Output the (x, y) coordinate of the center of the cell containing the given text.  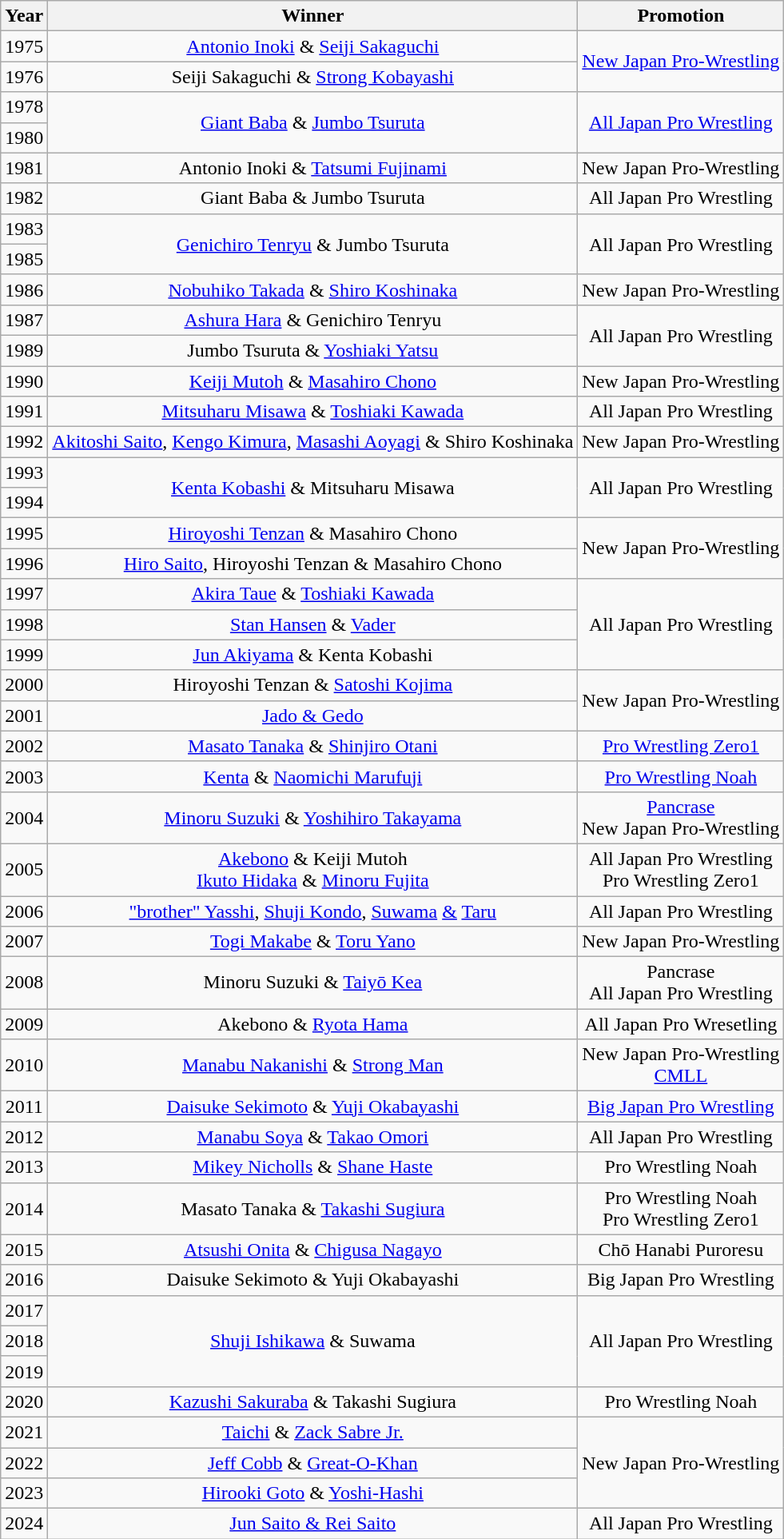
2019 (24, 1371)
2007 (24, 942)
1997 (24, 594)
1993 (24, 472)
PancraseAll Japan Pro Wrestling (681, 983)
Pro Wrestling Zero1 (681, 746)
2003 (24, 776)
1995 (24, 533)
Hirooki Goto & Yoshi-Hashi (313, 1493)
Mikey Nicholls & Shane Haste (313, 1167)
Hiro Saito, Hiroyoshi Tenzan & Masahiro Chono (313, 564)
"brother" Yasshi, Shuji Kondo, Suwama & Taru (313, 911)
2005 (24, 870)
Kazushi Sakuraba & Takashi Sugiura (313, 1401)
Manabu Soya & Takao Omori (313, 1137)
1985 (24, 259)
Keiji Mutoh & Masahiro Chono (313, 381)
Chō Hanabi Puroresu (681, 1250)
Jun Saito & Rei Saito (313, 1524)
Genichiro Tenryu & Jumbo Tsuruta (313, 244)
Jeff Cobb & Great-O-Khan (313, 1462)
1999 (24, 655)
1994 (24, 503)
2014 (24, 1209)
Winner (313, 16)
1976 (24, 77)
Akebono & Keiji MutohIkuto Hidaka & Minoru Fujita (313, 870)
Promotion (681, 16)
Atsushi Onita & Chigusa Nagayo (313, 1250)
2016 (24, 1280)
Akitoshi Saito, Kengo Kimura, Masashi Aoyagi & Shiro Koshinaka (313, 442)
1975 (24, 46)
2002 (24, 746)
1978 (24, 107)
2024 (24, 1524)
2000 (24, 685)
1991 (24, 412)
2008 (24, 983)
1990 (24, 381)
Seiji Sakaguchi & Strong Kobayashi (313, 77)
PancraseNew Japan Pro-Wrestling (681, 817)
Jumbo Tsuruta & Yoshiaki Yatsu (313, 350)
1998 (24, 624)
All Japan Pro WrestlingPro Wrestling Zero1 (681, 870)
1980 (24, 138)
Taichi & Zack Sabre Jr. (313, 1432)
2009 (24, 1024)
1996 (24, 564)
Manabu Nakanishi & Strong Man (313, 1065)
Stan Hansen & Vader (313, 624)
1989 (24, 350)
Jado & Gedo (313, 716)
Shuji Ishikawa & Suwama (313, 1341)
Kenta Kobashi & Mitsuharu Misawa (313, 488)
Ashura Hara & Genichiro Tenryu (313, 320)
2017 (24, 1310)
Akebono & Ryota Hama (313, 1024)
2004 (24, 817)
Minoru Suzuki & Taiyō Kea (313, 983)
Togi Makabe & Toru Yano (313, 942)
New Japan Pro-WrestlingCMLL (681, 1065)
2011 (24, 1106)
1987 (24, 320)
Hiroyoshi Tenzan & Masahiro Chono (313, 533)
2020 (24, 1401)
Antonio Inoki & Seiji Sakaguchi (313, 46)
2010 (24, 1065)
2013 (24, 1167)
Masato Tanaka & Takashi Sugiura (313, 1209)
Antonio Inoki & Tatsumi Fujinami (313, 168)
2022 (24, 1462)
2023 (24, 1493)
Akira Taue & Toshiaki Kawada (313, 594)
1981 (24, 168)
Masato Tanaka & Shinjiro Otani (313, 746)
Jun Akiyama & Kenta Kobashi (313, 655)
Hiroyoshi Tenzan & Satoshi Kojima (313, 685)
Mitsuharu Misawa & Toshiaki Kawada (313, 412)
2018 (24, 1341)
2021 (24, 1432)
1992 (24, 442)
2001 (24, 716)
1983 (24, 229)
Minoru Suzuki & Yoshihiro Takayama (313, 817)
All Japan Pro Wresetling (681, 1024)
2015 (24, 1250)
Year (24, 16)
Nobuhiko Takada & Shiro Koshinaka (313, 289)
Pro Wrestling NoahPro Wrestling Zero1 (681, 1209)
2006 (24, 911)
2012 (24, 1137)
Kenta & Naomichi Marufuji (313, 776)
1982 (24, 198)
1986 (24, 289)
